From the cell containing the given text, extract its center point as (X, Y) coordinate. 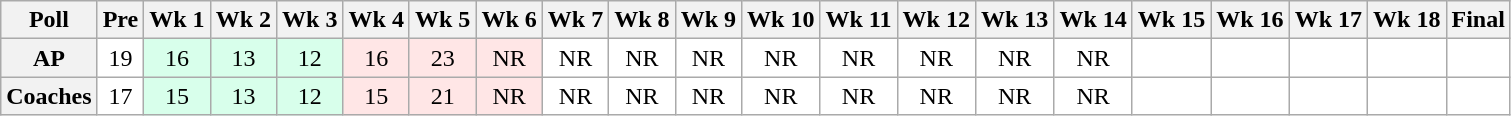
Wk 14 (1093, 20)
Wk 6 (509, 20)
Wk 5 (442, 20)
Wk 11 (858, 20)
Pre (120, 20)
19 (120, 58)
Wk 16 (1250, 20)
17 (120, 96)
23 (442, 58)
Wk 18 (1407, 20)
Poll (49, 20)
Wk 13 (1014, 20)
Wk 2 (243, 20)
Wk 1 (177, 20)
Wk 10 (781, 20)
Final (1478, 20)
Wk 15 (1171, 20)
Wk 17 (1328, 20)
Wk 8 (642, 20)
AP (49, 58)
Wk 4 (376, 20)
Wk 7 (575, 20)
21 (442, 96)
Wk 3 (310, 20)
Wk 9 (708, 20)
Wk 12 (936, 20)
Coaches (49, 96)
